Pinpoint the cell where the given text exists, returning its [x, y] midpoint coordinate. 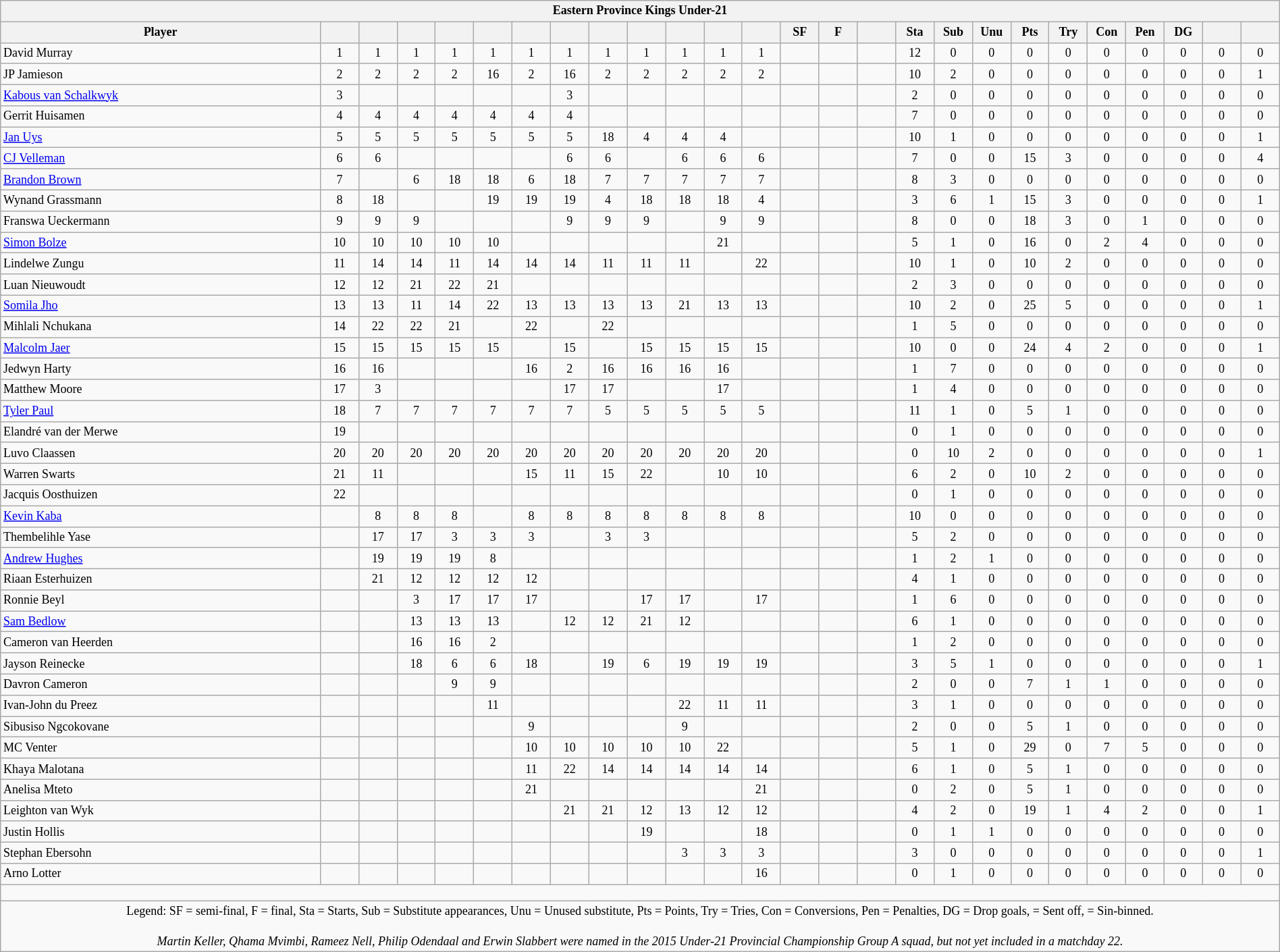
Luvo Claassen [161, 452]
Matthew Moore [161, 390]
Elandré van der Merwe [161, 432]
Con [1107, 32]
Ronnie Beyl [161, 601]
Malcolm Jaer [161, 348]
Sibusiso Ngcokovane [161, 726]
Try [1068, 32]
Wynand Grassmann [161, 200]
Kevin Kaba [161, 516]
Stephan Ebersohn [161, 853]
Eastern Province Kings Under-21 [640, 11]
Cameron van Heerden [161, 643]
Thembelihle Yase [161, 537]
Mihlali Nchukana [161, 327]
Lindelwe Zungu [161, 263]
Gerrit Huisamen [161, 116]
Khaya Malotana [161, 768]
Ivan-John du Preez [161, 705]
Brandon Brown [161, 180]
Tyler Paul [161, 411]
Warren Swarts [161, 474]
Arno Lotter [161, 874]
Anelisa Mteto [161, 790]
David Murray [161, 53]
24 [1030, 348]
Jedwyn Harty [161, 369]
Pen [1145, 32]
JP Jamieson [161, 74]
Pts [1030, 32]
Luan Nieuwoudt [161, 285]
Unu [991, 32]
Jacquis Oosthuizen [161, 496]
25 [1030, 305]
Riaan Esterhuizen [161, 579]
DG [1183, 32]
29 [1030, 748]
Sta [915, 32]
Player [161, 32]
Jan Uys [161, 138]
Justin Hollis [161, 832]
Sam Bedlow [161, 621]
SF [799, 32]
CJ Velleman [161, 158]
F [838, 32]
Andrew Hughes [161, 558]
MC Venter [161, 748]
Franswa Ueckermann [161, 221]
Sub [953, 32]
Kabous van Schalkwyk [161, 95]
Davron Cameron [161, 685]
Somila Jho [161, 305]
Leighton van Wyk [161, 810]
Simon Bolze [161, 243]
Jayson Reinecke [161, 663]
